Output the (x, y) coordinate of the center of the cell containing the given text.  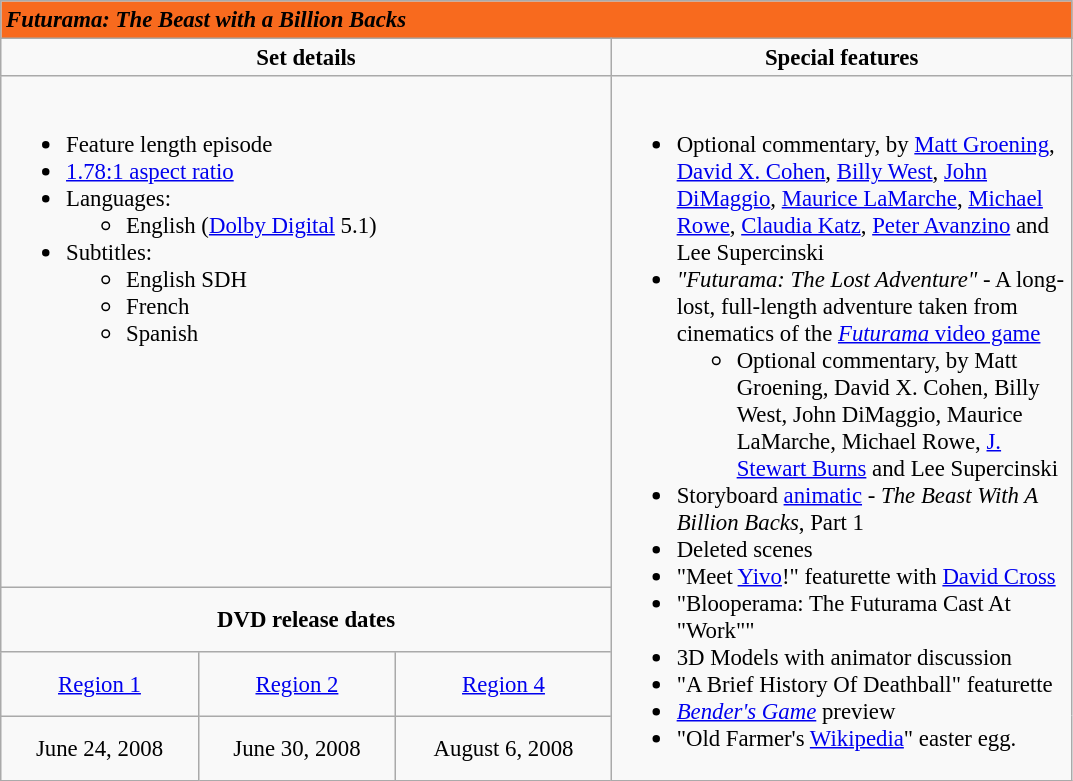
June 24, 2008 (100, 748)
DVD release dates (306, 619)
August 6, 2008 (504, 748)
June 30, 2008 (296, 748)
Special features (842, 58)
Set details (306, 58)
Feature length episode1.78:1 aspect ratioLanguages:English (Dolby Digital 5.1)Subtitles:English SDHFrenchSpanish (306, 332)
Futurama: The Beast with a Billion Backs (536, 20)
Region 2 (296, 684)
Region 4 (504, 684)
Region 1 (100, 684)
